Provide the [x, y] coordinate of the cell's center where the given text is located.  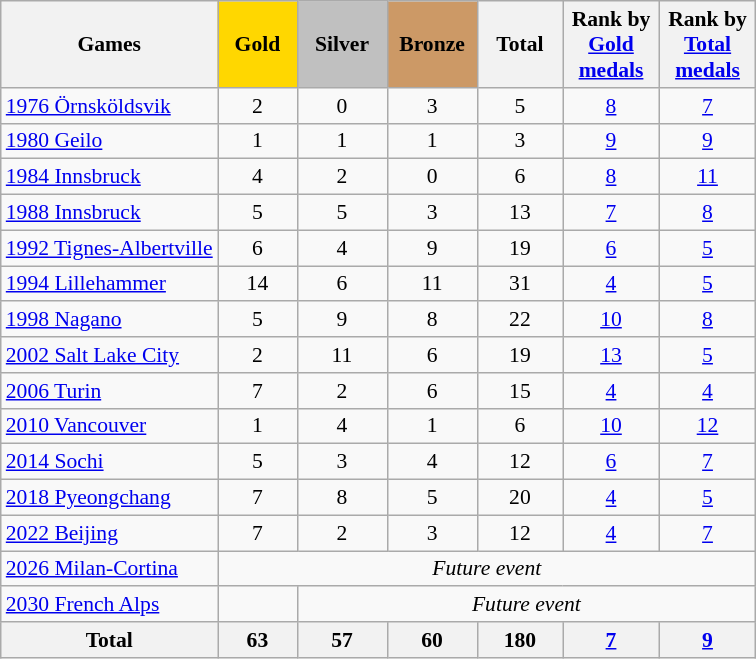
1992 Tignes-Albertville [110, 248]
2006 Turin [110, 391]
15 [520, 391]
1988 Innsbruck [110, 213]
Rank by Gold medals [612, 44]
2018 Pyeongchang [110, 498]
Silver [342, 44]
180 [520, 640]
57 [342, 640]
14 [258, 284]
63 [258, 640]
2010 Vancouver [110, 426]
Gold [258, 44]
2026 Milan-Cortina [110, 569]
60 [432, 640]
1998 Nagano [110, 320]
Bronze [432, 44]
1976 Örnsköldsvik [110, 106]
2022 Beijing [110, 533]
Rank by Total medals [708, 44]
22 [520, 320]
1994 Lillehammer [110, 284]
Games [110, 44]
1980 Geilo [110, 141]
20 [520, 498]
2002 Salt Lake City [110, 355]
2030 French Alps [110, 605]
2014 Sochi [110, 462]
1984 Innsbruck [110, 177]
31 [520, 284]
